Pinpoint the cell where the given text exists, returning its [x, y] midpoint coordinate. 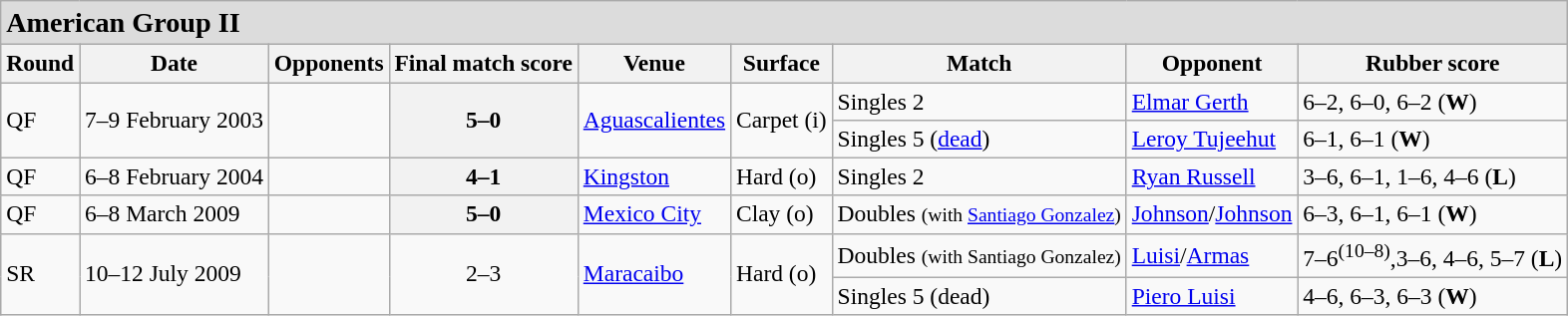
Final match score [483, 63]
Match [980, 63]
SR [40, 274]
Date [175, 63]
6–2, 6–0, 6–2 (W) [1432, 101]
Opponent [1212, 63]
Venue [654, 63]
6–8 February 2004 [175, 176]
6–1, 6–1 (W) [1432, 139]
Round [40, 63]
Clay (o) [782, 214]
Maracaibo [654, 274]
Opponents [329, 63]
Surface [782, 63]
American Group II [784, 22]
7–9 February 2003 [175, 120]
Rubber score [1432, 63]
Mexico City [654, 214]
Carpet (i) [782, 120]
4–6, 6–3, 6–3 (W) [1432, 296]
6–3, 6–1, 6–1 (W) [1432, 214]
Elmar Gerth [1212, 101]
Ryan Russell [1212, 176]
Luisi/Armas [1212, 255]
Piero Luisi [1212, 296]
2–3 [483, 274]
10–12 July 2009 [175, 274]
4–1 [483, 176]
3–6, 6–1, 1–6, 4–6 (L) [1432, 176]
Leroy Tujeehut [1212, 139]
Kingston [654, 176]
6–8 March 2009 [175, 214]
Johnson/Johnson [1212, 214]
Aguascalientes [654, 120]
7–6(10–8),3–6, 4–6, 5–7 (L) [1432, 255]
